Output the [x, y] coordinate of the center of the cell containing the given text.  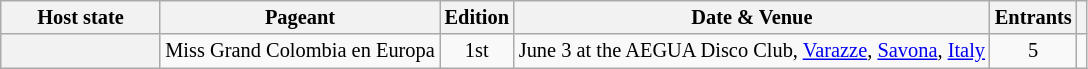
Date & Venue [752, 17]
Edition [477, 17]
Entrants [1034, 17]
Miss Grand Colombia en Europa [300, 51]
Pageant [300, 17]
5 [1034, 51]
1st [477, 51]
June 3 at the AEGUA Disco Club, Varazze, Savona, Italy [752, 51]
Host state [81, 17]
